Scan for the cell matching the given text and deliver its (x, y) coordinate at center. 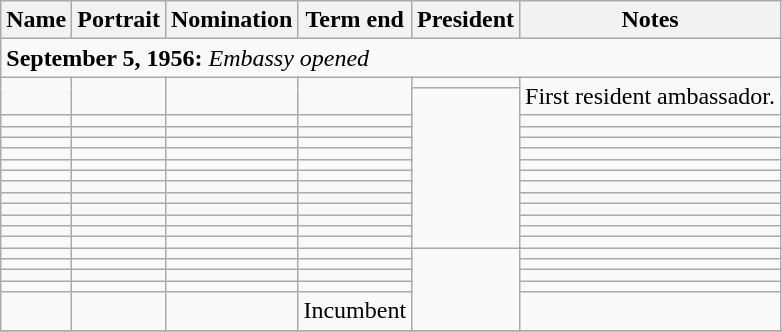
First resident ambassador. (650, 96)
Portrait (119, 20)
Incumbent (355, 311)
September 5, 1956: Embassy opened (391, 58)
Name (36, 20)
Term end (355, 20)
Nomination (231, 20)
Notes (650, 20)
President (466, 20)
